Locate the cell with the specified text and output its (X, Y) center coordinate. 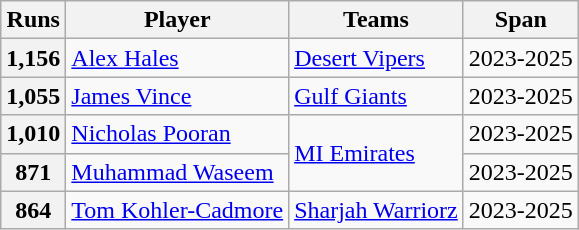
Tom Kohler-Cadmore (178, 210)
Nicholas Pooran (178, 134)
James Vince (178, 96)
Alex Hales (178, 58)
Muhammad Waseem (178, 172)
Player (178, 20)
MI Emirates (376, 153)
864 (34, 210)
Runs (34, 20)
871 (34, 172)
Teams (376, 20)
Desert Vipers (376, 58)
Gulf Giants (376, 96)
1,055 (34, 96)
Span (520, 20)
Sharjah Warriorz (376, 210)
1,010 (34, 134)
1,156 (34, 58)
